Output the (X, Y) coordinate of the center of the cell containing the given text.  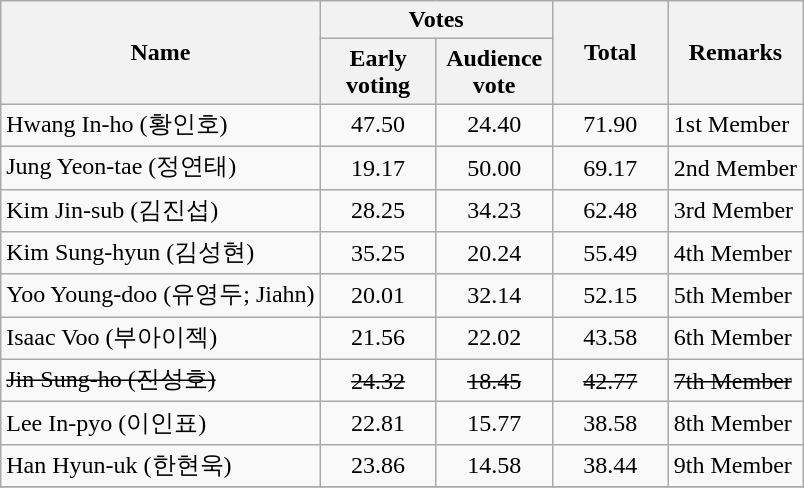
14.58 (494, 466)
50.00 (494, 168)
55.49 (610, 254)
43.58 (610, 338)
1st Member (735, 126)
22.02 (494, 338)
32.14 (494, 296)
Isaac Voo (부아이젝) (160, 338)
15.77 (494, 424)
22.81 (378, 424)
21.56 (378, 338)
24.40 (494, 126)
23.86 (378, 466)
Kim Jin-sub (김진섭) (160, 210)
Total (610, 52)
Kim Sung-hyun (김성현) (160, 254)
24.32 (378, 380)
Hwang In-ho (황인호) (160, 126)
47.50 (378, 126)
4th Member (735, 254)
2nd Member (735, 168)
62.48 (610, 210)
35.25 (378, 254)
19.17 (378, 168)
Lee In-pyo (이인표) (160, 424)
Remarks (735, 52)
Yoo Young-doo (유영두; Jiahn) (160, 296)
28.25 (378, 210)
52.15 (610, 296)
5th Member (735, 296)
9th Member (735, 466)
20.01 (378, 296)
7th Member (735, 380)
6th Member (735, 338)
Jung Yeon-tae (정연태) (160, 168)
Han Hyun-uk (한현욱) (160, 466)
Audience vote (494, 72)
34.23 (494, 210)
38.44 (610, 466)
8th Member (735, 424)
38.58 (610, 424)
20.24 (494, 254)
69.17 (610, 168)
42.77 (610, 380)
Jin Sung-ho (진성호) (160, 380)
3rd Member (735, 210)
18.45 (494, 380)
71.90 (610, 126)
Votes (436, 20)
Name (160, 52)
Early voting (378, 72)
